Provide the (X, Y) coordinate of the cell's center where the given text is located.  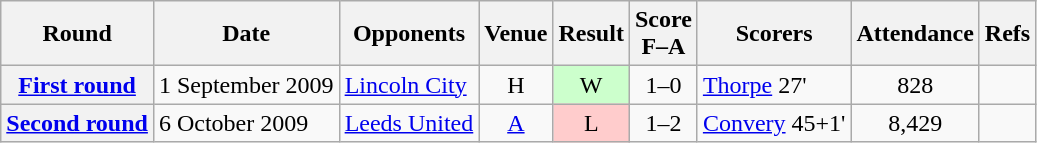
Leeds United (409, 123)
6 October 2009 (246, 123)
ScoreF–A (663, 34)
L (591, 123)
Round (78, 34)
H (516, 85)
Venue (516, 34)
Lincoln City (409, 85)
Attendance (915, 34)
First round (78, 85)
A (516, 123)
1–2 (663, 123)
828 (915, 85)
8,429 (915, 123)
Scorers (774, 34)
W (591, 85)
Second round (78, 123)
Convery 45+1' (774, 123)
1–0 (663, 85)
Date (246, 34)
Refs (1007, 34)
1 September 2009 (246, 85)
Result (591, 34)
Opponents (409, 34)
Thorpe 27' (774, 85)
